Search for the cell housing the specified text and yield its (X, Y) center coordinate. 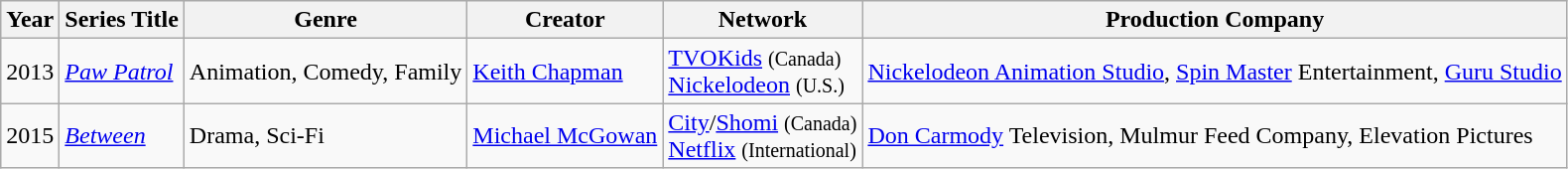
Nickelodeon Animation Studio, Spin Master Entertainment, Guru Studio (1215, 72)
Michael McGowan (566, 135)
Creator (566, 20)
Network (762, 20)
TVOKids (Canada)Nickelodeon (U.S.) (762, 72)
Animation, Comedy, Family (326, 72)
Production Company (1215, 20)
2015 (30, 135)
Genre (326, 20)
Don Carmody Television, Mulmur Feed Company, Elevation Pictures (1215, 135)
Drama, Sci-Fi (326, 135)
City/Shomi (Canada)Netflix (International) (762, 135)
Year (30, 20)
Between (122, 135)
2013 (30, 72)
Keith Chapman (566, 72)
Series Title (122, 20)
Paw Patrol (122, 72)
